Determine the (X, Y) coordinate at the center of the cell enclosing the given text.  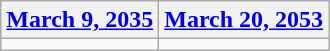
March 20, 2053 (244, 20)
March 9, 2035 (80, 20)
